Locate the cell with the specified text and output its [X, Y] center coordinate. 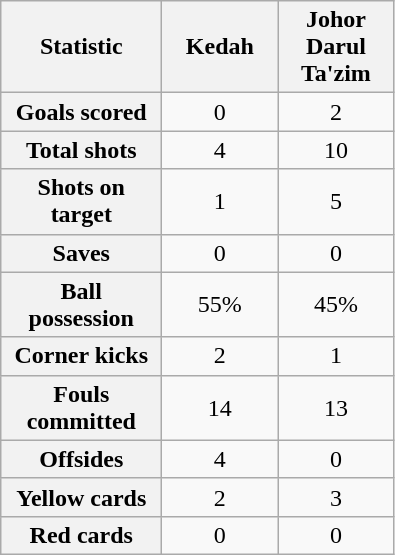
13 [336, 408]
5 [336, 202]
10 [336, 150]
Saves [82, 253]
Kedah [220, 47]
Fouls committed [82, 408]
Johor Darul Ta'zim [336, 47]
45% [336, 304]
Total shots [82, 150]
Offsides [82, 459]
Ball possession [82, 304]
Statistic [82, 47]
Goals scored [82, 112]
3 [336, 497]
Shots on target [82, 202]
Corner kicks [82, 356]
14 [220, 408]
Yellow cards [82, 497]
Red cards [82, 535]
55% [220, 304]
